Detect which cell encompasses the target text, then output its [X, Y] center coordinate. 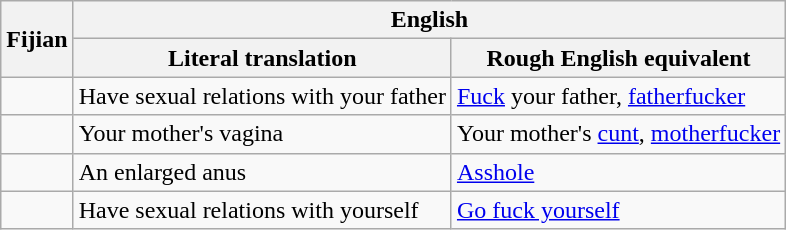
Rough English equivalent [618, 58]
Have sexual relations with yourself [262, 210]
Go fuck yourself [618, 210]
An enlarged anus [262, 172]
Have sexual relations with your father [262, 96]
Asshole [618, 172]
Your mother's cunt, motherfucker [618, 134]
Literal translation [262, 58]
Fuck your father, fatherfucker [618, 96]
English [430, 20]
Your mother's vagina [262, 134]
Fijian [37, 39]
